Provide the (X, Y) coordinate of the cell's center where the given text is located.  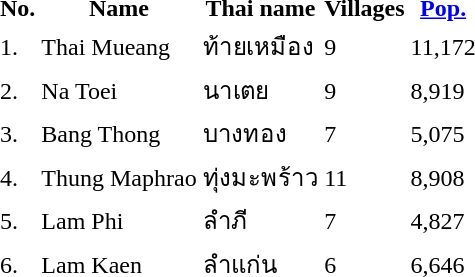
ท้ายเหมือง (260, 46)
Thung Maphrao (119, 177)
Na Toei (119, 90)
Bang Thong (119, 134)
ทุ่งมะพร้าว (260, 177)
นาเตย (260, 90)
บางทอง (260, 134)
Lam Phi (119, 220)
11 (364, 177)
ลำภี (260, 220)
Thai Mueang (119, 46)
